From the cell containing the given text, extract its center point as (X, Y) coordinate. 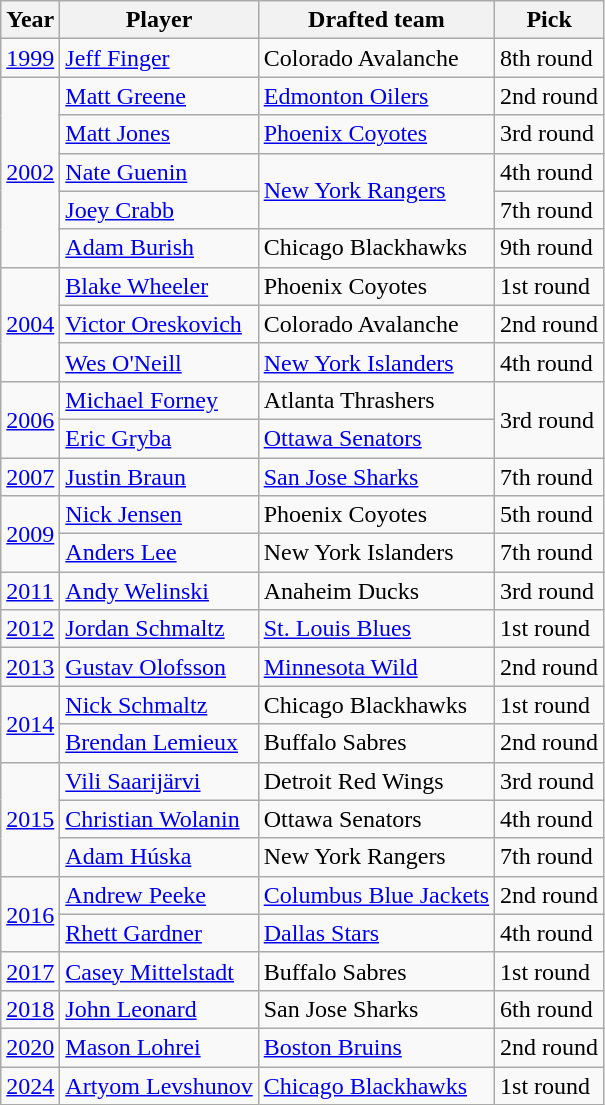
5th round (550, 515)
Gustav Olofsson (159, 667)
2009 (30, 534)
Year (30, 20)
Anaheim Ducks (376, 591)
Casey Mittelstadt (159, 971)
Matt Greene (159, 96)
2024 (30, 1085)
Andy Welinski (159, 591)
Justin Braun (159, 477)
2014 (30, 724)
John Leonard (159, 1009)
8th round (550, 58)
2020 (30, 1047)
Vili Saarijärvi (159, 781)
Nick Schmaltz (159, 705)
9th round (550, 248)
2007 (30, 477)
Wes O'Neill (159, 362)
Pick (550, 20)
2015 (30, 819)
2004 (30, 324)
Adam Burish (159, 248)
Andrew Peeke (159, 895)
Nick Jensen (159, 515)
2011 (30, 591)
2002 (30, 172)
Detroit Red Wings (376, 781)
Christian Wolanin (159, 819)
2006 (30, 419)
Atlanta Thrashers (376, 400)
Matt Jones (159, 134)
2012 (30, 629)
Blake Wheeler (159, 286)
Edmonton Oilers (376, 96)
Adam Húska (159, 857)
2018 (30, 1009)
6th round (550, 1009)
Victor Oreskovich (159, 324)
Player (159, 20)
Mason Lohrei (159, 1047)
Columbus Blue Jackets (376, 895)
Jeff Finger (159, 58)
St. Louis Blues (376, 629)
Rhett Gardner (159, 933)
Anders Lee (159, 553)
2016 (30, 914)
Jordan Schmaltz (159, 629)
Brendan Lemieux (159, 743)
Minnesota Wild (376, 667)
1999 (30, 58)
Eric Gryba (159, 438)
Boston Bruins (376, 1047)
Nate Guenin (159, 172)
Dallas Stars (376, 933)
2017 (30, 971)
Artyom Levshunov (159, 1085)
Drafted team (376, 20)
Michael Forney (159, 400)
2013 (30, 667)
Joey Crabb (159, 210)
